Locate the cell with the specified text and output its (x, y) center coordinate. 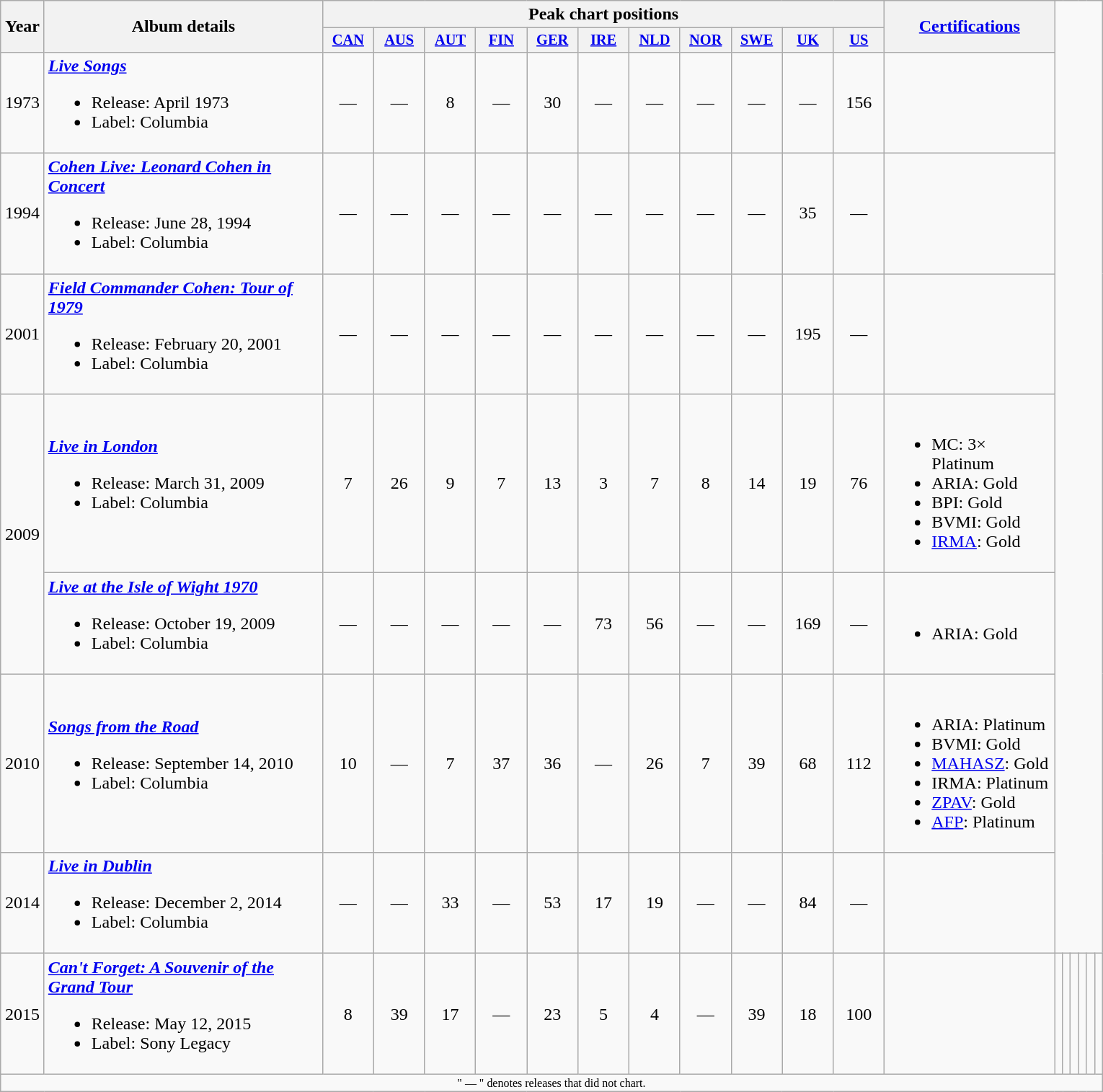
Certifications (970, 27)
195 (807, 334)
SWE (757, 40)
9 (450, 484)
56 (655, 623)
76 (859, 484)
13 (552, 484)
14 (757, 484)
Can't Forget: A Souvenir of the Grand TourRelease: May 12, 2015Label: Sony Legacy (183, 1013)
169 (807, 623)
Album details (183, 27)
5 (604, 1013)
2009 (23, 534)
Live in DublinRelease: December 2, 2014Label: Columbia (183, 903)
Year (23, 27)
3 (604, 484)
53 (552, 903)
" — " denotes releases that did not chart. (551, 1083)
33 (450, 903)
Live at the Isle of Wight 1970Release: October 19, 2009Label: Columbia (183, 623)
30 (552, 102)
2001 (23, 334)
CAN (347, 40)
MC: 3× PlatinumARIA: GoldBPI: GoldBVMI: GoldIRMA: Gold (970, 484)
36 (552, 763)
68 (807, 763)
Live SongsRelease: April 1973Label: Columbia (183, 102)
ARIA: PlatinumBVMI: GoldMAHASZ: GoldIRMA: PlatinumZPAV: GoldAFP: Platinum (970, 763)
18 (807, 1013)
ARIA: Gold (970, 623)
US (859, 40)
IRE (604, 40)
NLD (655, 40)
23 (552, 1013)
FIN (502, 40)
73 (604, 623)
Live in LondonRelease: March 31, 2009Label: Columbia (183, 484)
1994 (23, 213)
84 (807, 903)
2014 (23, 903)
AUT (450, 40)
UK (807, 40)
Songs from the RoadRelease: September 14, 2010Label: Columbia (183, 763)
35 (807, 213)
37 (502, 763)
100 (859, 1013)
156 (859, 102)
1973 (23, 102)
10 (347, 763)
2010 (23, 763)
GER (552, 40)
AUS (399, 40)
Peak chart positions (603, 14)
2015 (23, 1013)
Cohen Live: Leonard Cohen in ConcertRelease: June 28, 1994Label: Columbia (183, 213)
112 (859, 763)
Field Commander Cohen: Tour of 1979Release: February 20, 2001Label: Columbia (183, 334)
4 (655, 1013)
NOR (705, 40)
